Determine the (x, y) coordinate at the center of the cell enclosing the given text.  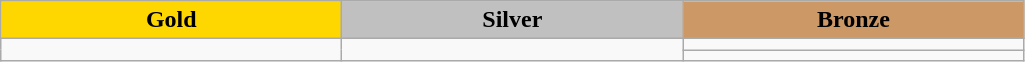
Bronze (854, 20)
Gold (172, 20)
Silver (512, 20)
